Capture the cell that displays the provided text and extract its [X, Y] central coordinate. 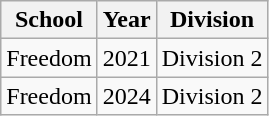
2024 [126, 96]
Year [126, 20]
Division [212, 20]
2021 [126, 58]
School [49, 20]
